Output the (X, Y) coordinate of the center of the cell containing the given text.  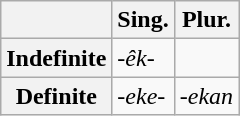
-êk- (143, 58)
Definite (56, 96)
-eke- (143, 96)
Plur. (206, 20)
-ekan (206, 96)
Indefinite (56, 58)
Sing. (143, 20)
